Capture the cell that displays the provided text and extract its (X, Y) central coordinate. 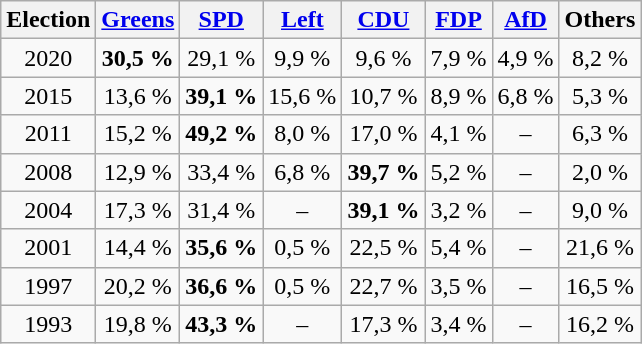
33,4 % (222, 172)
3,5 % (458, 286)
16,2 % (600, 324)
1997 (48, 286)
39,7 % (384, 172)
13,6 % (138, 96)
3,2 % (458, 210)
5,2 % (458, 172)
43,3 % (222, 324)
8,2 % (600, 58)
CDU (384, 20)
2008 (48, 172)
29,1 % (222, 58)
4,9 % (526, 58)
3,4 % (458, 324)
8,9 % (458, 96)
2020 (48, 58)
22,5 % (384, 248)
2,0 % (600, 172)
15,2 % (138, 134)
10,7 % (384, 96)
35,6 % (222, 248)
Left (302, 20)
4,1 % (458, 134)
2004 (48, 210)
15,6 % (302, 96)
2001 (48, 248)
Others (600, 20)
1993 (48, 324)
9,6 % (384, 58)
17,0 % (384, 134)
9,0 % (600, 210)
9,9 % (302, 58)
FDP (458, 20)
36,6 % (222, 286)
16,5 % (600, 286)
Election (48, 20)
6,3 % (600, 134)
5,4 % (458, 248)
21,6 % (600, 248)
31,4 % (222, 210)
2015 (48, 96)
22,7 % (384, 286)
SPD (222, 20)
5,3 % (600, 96)
8,0 % (302, 134)
AfD (526, 20)
7,9 % (458, 58)
19,8 % (138, 324)
49,2 % (222, 134)
14,4 % (138, 248)
2011 (48, 134)
12,9 % (138, 172)
30,5 % (138, 58)
Greens (138, 20)
20,2 % (138, 286)
